Identify which cell holds the provided text, then report its (X, Y) central coordinate. 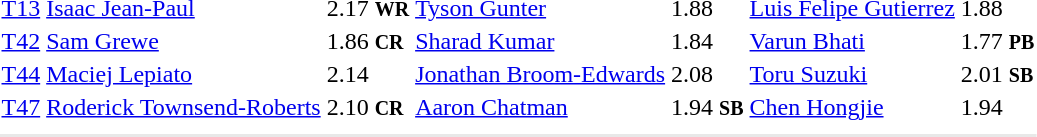
Roderick Townsend-Roberts (184, 107)
T47 (21, 107)
2.10 CR (368, 107)
Toru Suzuki (852, 74)
Aaron Chatman (540, 107)
T44 (21, 74)
1.94 SB (708, 107)
1.86 CR (368, 41)
Sam Grewe (184, 41)
Jonathan Broom-Edwards (540, 74)
Sharad Kumar (540, 41)
1.84 (708, 41)
T42 (21, 41)
2.14 (368, 74)
2.01 SB (998, 74)
2.08 (708, 74)
Maciej Lepiato (184, 74)
1.77 PB (998, 41)
Varun Bhati (852, 41)
Chen Hongjie (852, 107)
1.94 (998, 107)
